Detect which cell encompasses the target text, then output its [x, y] center coordinate. 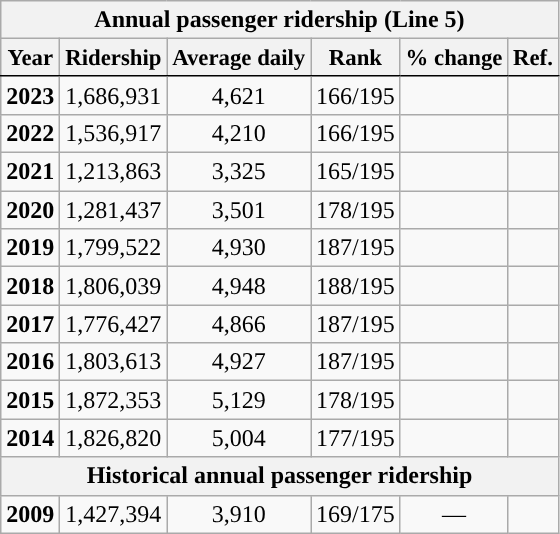
188/195 [356, 286]
4,948 [239, 286]
165/195 [356, 172]
1,686,931 [114, 95]
% change [454, 58]
2016 [30, 362]
3,910 [239, 514]
2017 [30, 324]
3,501 [239, 210]
169/175 [356, 514]
5,129 [239, 400]
1,776,427 [114, 324]
4,210 [239, 133]
Rank [356, 58]
1,826,820 [114, 438]
Year [30, 58]
2022 [30, 133]
1,799,522 [114, 248]
Ridership [114, 58]
2015 [30, 400]
1,536,917 [114, 133]
1,803,613 [114, 362]
3,325 [239, 172]
4,621 [239, 95]
2009 [30, 514]
2018 [30, 286]
Average daily [239, 58]
— [454, 514]
2019 [30, 248]
Annual passenger ridership (Line 5) [280, 20]
1,281,437 [114, 210]
Ref. [533, 58]
4,927 [239, 362]
4,930 [239, 248]
2023 [30, 95]
4,866 [239, 324]
1,872,353 [114, 400]
1,427,394 [114, 514]
177/195 [356, 438]
Historical annual passenger ridership [280, 476]
2014 [30, 438]
1,806,039 [114, 286]
2020 [30, 210]
2021 [30, 172]
5,004 [239, 438]
1,213,863 [114, 172]
